Search for the cell housing the specified text and yield its [x, y] center coordinate. 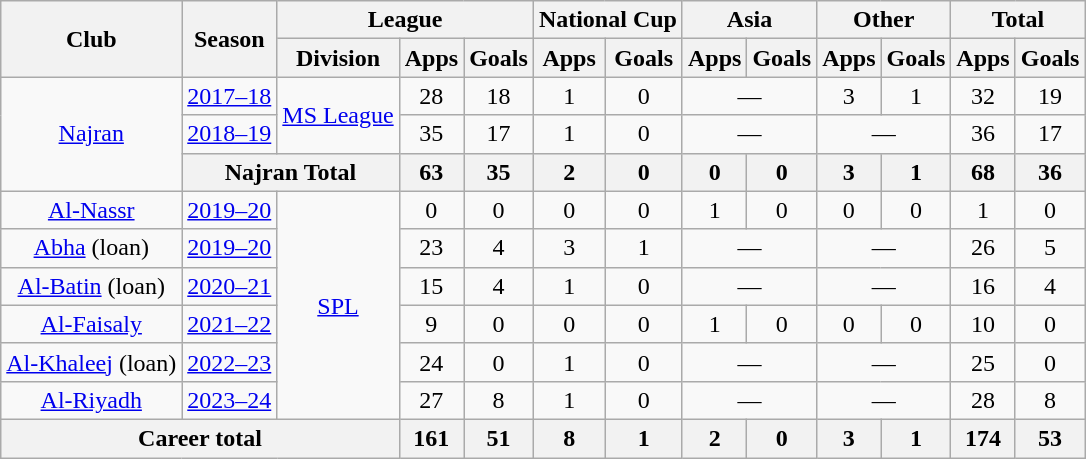
32 [983, 96]
Najran [92, 134]
174 [983, 438]
68 [983, 172]
League [406, 20]
51 [499, 438]
24 [431, 362]
Abha (loan) [92, 248]
9 [431, 324]
161 [431, 438]
2022–23 [230, 362]
5 [1050, 248]
MS League [338, 115]
Al-Batin (loan) [92, 286]
16 [983, 286]
26 [983, 248]
Total [1018, 20]
15 [431, 286]
10 [983, 324]
Club [92, 39]
2018–19 [230, 134]
63 [431, 172]
Al-Nassr [92, 210]
27 [431, 400]
SPL [338, 305]
Al-Faisaly [92, 324]
Asia [749, 20]
2020–21 [230, 286]
Division [338, 58]
2021–22 [230, 324]
National Cup [608, 20]
Al-Khaleej (loan) [92, 362]
Other [884, 20]
2017–18 [230, 96]
Career total [200, 438]
Najran Total [290, 172]
18 [499, 96]
23 [431, 248]
Season [230, 39]
25 [983, 362]
53 [1050, 438]
2023–24 [230, 400]
Al-Riyadh [92, 400]
19 [1050, 96]
